Provide the [x, y] coordinate of the cell's center where the given text is located.  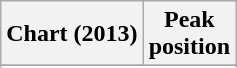
Chart (2013) [72, 34]
Peakposition [189, 34]
